Return [x, y] of the center of cell containing provided text 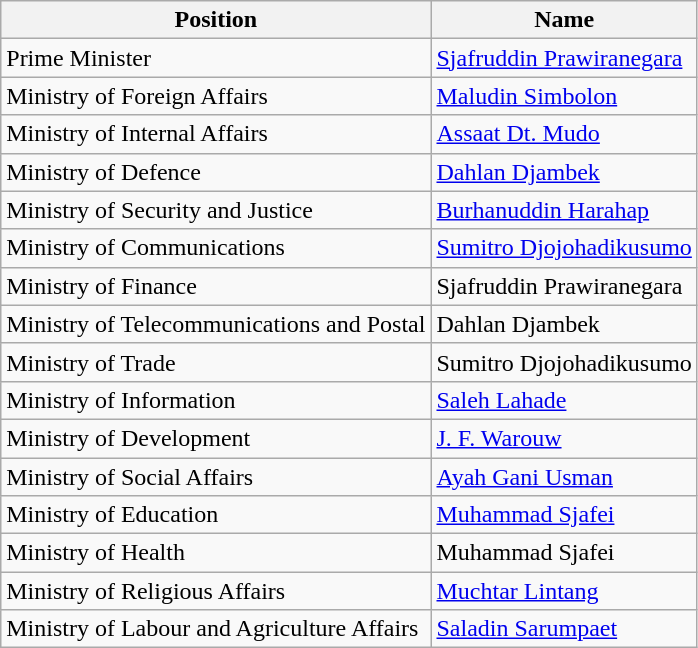
Burhanuddin Harahap [564, 210]
Ministry of Security and Justice [216, 210]
Ministry of Trade [216, 362]
Position [216, 20]
Ministry of Religious Affairs [216, 591]
Ministry of Foreign Affairs [216, 96]
Ministry of Education [216, 515]
Ministry of Communications [216, 248]
Ministry of Internal Affairs [216, 134]
Ministry of Defence [216, 172]
Assaat Dt. Mudo [564, 134]
Ministry of Health [216, 553]
Ministry of Telecommunications and Postal [216, 324]
Maludin Simbolon [564, 96]
Saleh Lahade [564, 400]
Prime Minister [216, 58]
Saladin Sarumpaet [564, 629]
Ministry of Development [216, 438]
Name [564, 20]
Muchtar Lintang [564, 591]
Ministry of Social Affairs [216, 477]
Ayah Gani Usman [564, 477]
J. F. Warouw [564, 438]
Ministry of Finance [216, 286]
Ministry of Labour and Agriculture Affairs [216, 629]
Ministry of Information [216, 400]
